Pinpoint the cell where the given text exists, returning its [x, y] midpoint coordinate. 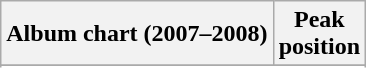
Peakposition [319, 34]
Album chart (2007–2008) [137, 34]
